From the cell containing the given text, extract its center point as [X, Y] coordinate. 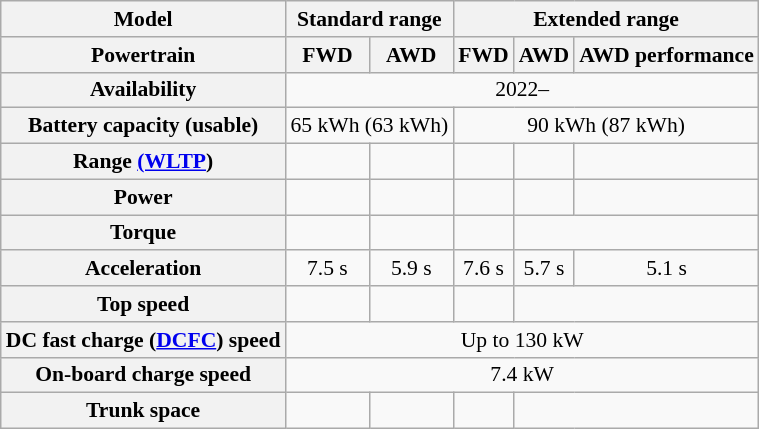
Top speed [144, 304]
AWD performance [666, 55]
7.6 s [483, 269]
Up to 130 kW [522, 340]
Battery capacity (usable) [144, 126]
DC fast charge (DCFC) speed [144, 340]
Model [144, 19]
Trunk space [144, 411]
2022– [522, 90]
7.5 s [327, 269]
5.7 s [544, 269]
On-board charge speed [144, 375]
Powertrain [144, 55]
Standard range [369, 19]
90 kWh (87 kWh) [606, 126]
Acceleration [144, 269]
Power [144, 197]
Availability [144, 90]
Torque [144, 233]
Extended range [606, 19]
7.4 kW [522, 375]
65 kWh (63 kWh) [369, 126]
5.1 s [666, 269]
Range (WLTP) [144, 162]
5.9 s [411, 269]
